Search for the cell housing the specified text and yield its [x, y] center coordinate. 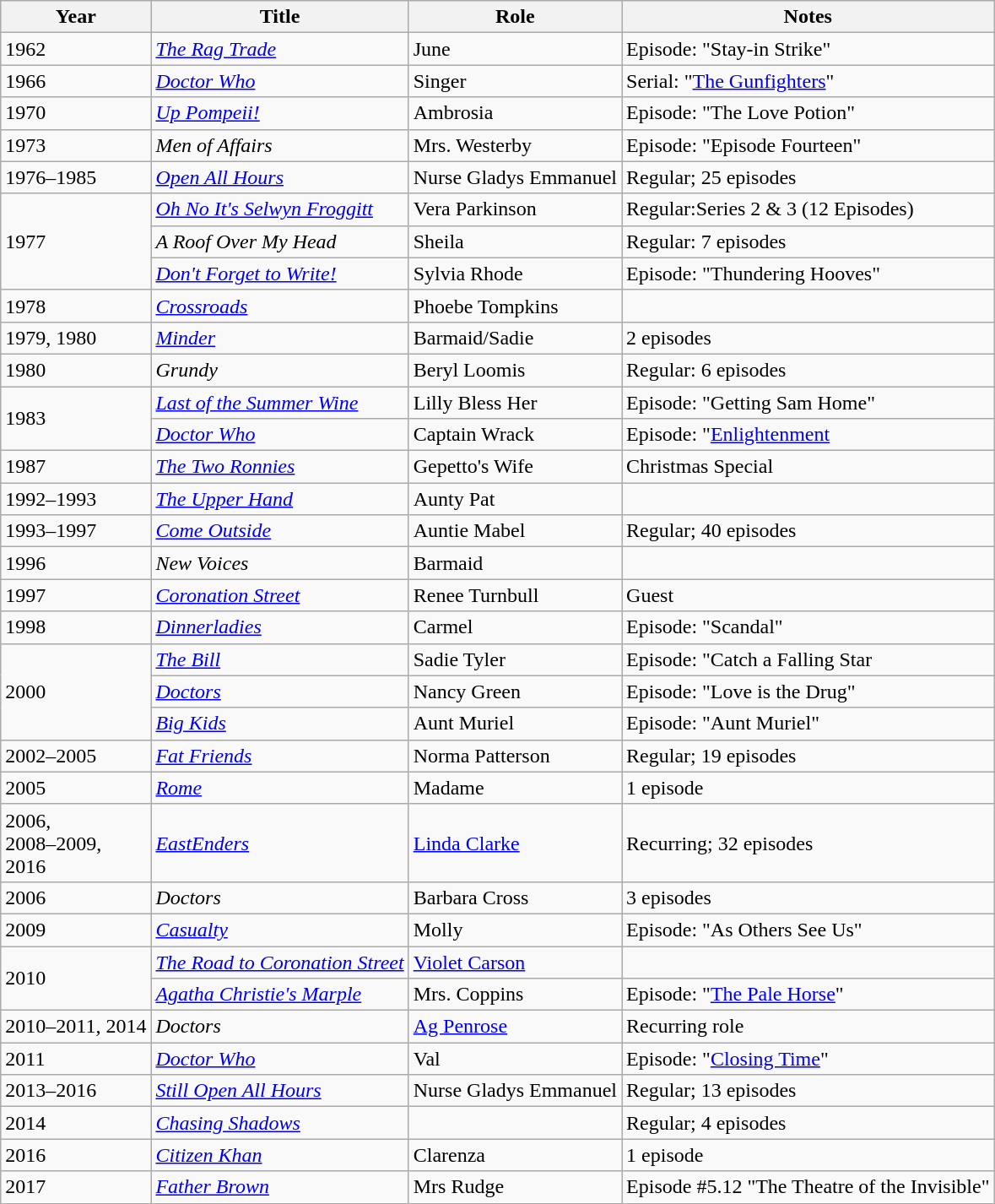
Regular; 4 episodes [808, 1123]
Episode: "Thundering Hooves" [808, 274]
Last of the Summer Wine [280, 403]
Minder [280, 338]
Clarenza [515, 1155]
2005 [76, 788]
Regular; 40 episodes [808, 531]
1978 [76, 306]
Episode: "Closing Time" [808, 1059]
Episode: "The Love Potion" [808, 113]
The Two Ronnies [280, 467]
2010–2011, 2014 [76, 1027]
Regular: 7 episodes [808, 241]
Serial: "The Gunfighters" [808, 81]
Norma Patterson [515, 756]
Vera Parkinson [515, 209]
Mrs. Coppins [515, 995]
Mrs. Westerby [515, 145]
Aunt Muriel [515, 724]
Oh No It's Selwyn Froggitt [280, 209]
Barbara Cross [515, 898]
1976–1985 [76, 177]
Episode: "Getting Sam Home" [808, 403]
2016 [76, 1155]
Men of Affairs [280, 145]
Episode: "Love is the Drug" [808, 691]
Up Pompeii! [280, 113]
Sheila [515, 241]
Chasing Shadows [280, 1123]
Episode: "Stay-in Strike" [808, 49]
Mrs Rudge [515, 1187]
3 episodes [808, 898]
2013–2016 [76, 1091]
Carmel [515, 627]
1993–1997 [76, 531]
Fat Friends [280, 756]
2006 [76, 898]
The Upper Hand [280, 499]
Come Outside [280, 531]
Still Open All Hours [280, 1091]
Don't Forget to Write! [280, 274]
Episode: "Episode Fourteen" [808, 145]
Regular: 6 episodes [808, 370]
1983 [76, 419]
1997 [76, 595]
Phoebe Tompkins [515, 306]
Regular; 13 episodes [808, 1091]
2011 [76, 1059]
Open All Hours [280, 177]
Barmaid [515, 563]
New Voices [280, 563]
Notes [808, 17]
Episode: "The Pale Horse" [808, 995]
1996 [76, 563]
1980 [76, 370]
Father Brown [280, 1187]
Role [515, 17]
Regular:Series 2 & 3 (12 Episodes) [808, 209]
Sadie Tyler [515, 659]
Big Kids [280, 724]
2006, 2008–2009, 2016 [76, 843]
Recurring; 32 episodes [808, 843]
Coronation Street [280, 595]
Singer [515, 81]
Ambrosia [515, 113]
Rome [280, 788]
Auntie Mabel [515, 531]
Captain Wrack [515, 435]
Christmas Special [808, 467]
1973 [76, 145]
Dinnerladies [280, 627]
1987 [76, 467]
2009 [76, 930]
Recurring role [808, 1027]
Year [76, 17]
Grundy [280, 370]
The Road to Coronation Street [280, 962]
Nancy Green [515, 691]
The Bill [280, 659]
1966 [76, 81]
Guest [808, 595]
Barmaid/Sadie [515, 338]
Episode: "Catch a Falling Star [808, 659]
Episode: "Aunt Muriel" [808, 724]
1962 [76, 49]
Crossroads [280, 306]
1977 [76, 241]
Lilly Bless Her [515, 403]
EastEnders [280, 843]
Violet Carson [515, 962]
Regular; 19 episodes [808, 756]
The Rag Trade [280, 49]
Citizen Khan [280, 1155]
Linda Clarke [515, 843]
Aunty Pat [515, 499]
June [515, 49]
Episode: "Scandal" [808, 627]
2010 [76, 978]
A Roof Over My Head [280, 241]
2017 [76, 1187]
1970 [76, 113]
1998 [76, 627]
Molly [515, 930]
2000 [76, 691]
2014 [76, 1123]
Agatha Christie's Marple [280, 995]
Madame [515, 788]
Beryl Loomis [515, 370]
1992–1993 [76, 499]
Regular; 25 episodes [808, 177]
Ag Penrose [515, 1027]
Episode: "As Others See Us" [808, 930]
2 episodes [808, 338]
Casualty [280, 930]
Episode #5.12 "The Theatre of the Invisible" [808, 1187]
Gepetto's Wife [515, 467]
Val [515, 1059]
Title [280, 17]
2002–2005 [76, 756]
1979, 1980 [76, 338]
Renee Turnbull [515, 595]
Sylvia Rhode [515, 274]
Episode: "Enlightenment [808, 435]
